Capture the cell that displays the provided text and extract its (x, y) central coordinate. 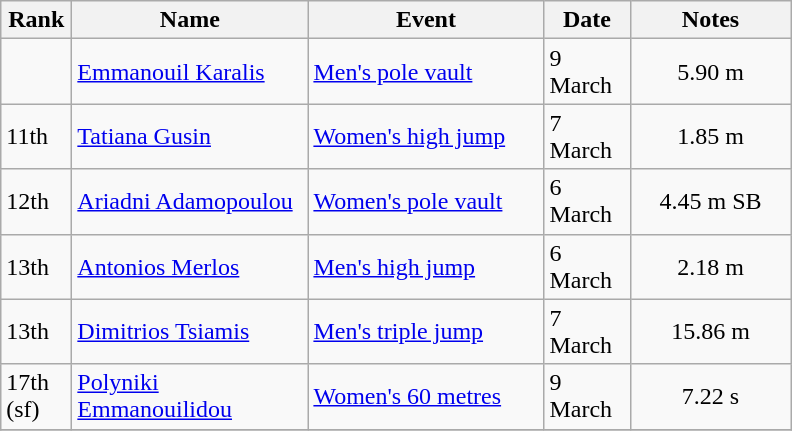
12th (36, 202)
Men's high jump (426, 266)
Tatiana Gusin (190, 136)
Event (426, 20)
2.18 m (710, 266)
Antonios Merlos (190, 266)
Men's pole vault (426, 72)
Polyniki Emmanouilidou (190, 396)
Notes (710, 20)
7.22 s (710, 396)
Men's triple jump (426, 332)
Name (190, 20)
Women's 60 metres (426, 396)
Ariadni Adamopoulou (190, 202)
Dimitrios Tsiamis (190, 332)
11th (36, 136)
Emmanouil Karalis (190, 72)
4.45 m SB (710, 202)
17th (sf) (36, 396)
5.90 m (710, 72)
1.85 m (710, 136)
Women's high jump (426, 136)
Date (587, 20)
Women's pole vault (426, 202)
15.86 m (710, 332)
Rank (36, 20)
